Output the (x, y) coordinate of the center of the cell containing the given text.  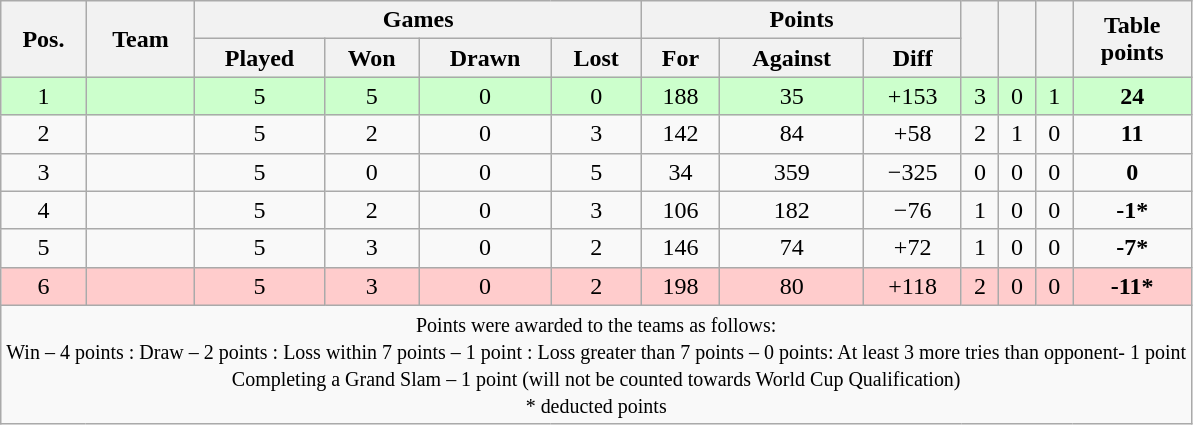
-1* (1132, 210)
74 (791, 248)
6 (44, 286)
146 (681, 248)
24 (1132, 96)
Lost (596, 58)
84 (791, 134)
Drawn (485, 58)
4 (44, 210)
+153 (913, 96)
182 (791, 210)
+58 (913, 134)
For (681, 58)
Played (260, 58)
+118 (913, 286)
-11* (1132, 286)
198 (681, 286)
80 (791, 286)
Won (372, 58)
34 (681, 172)
Team (140, 39)
142 (681, 134)
−325 (913, 172)
188 (681, 96)
Diff (913, 58)
Points (802, 20)
Against (791, 58)
Games (418, 20)
Pos. (44, 39)
−76 (913, 210)
106 (681, 210)
+72 (913, 248)
35 (791, 96)
11 (1132, 134)
359 (791, 172)
Tablepoints (1132, 39)
-7* (1132, 248)
